Output the [x, y] coordinate of the center of the cell containing the given text.  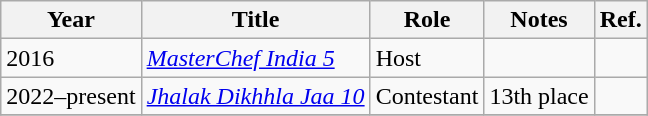
Contestant [427, 96]
2022–present [71, 96]
Notes [539, 20]
Host [427, 58]
Ref. [620, 20]
2016 [71, 58]
13th place [539, 96]
Role [427, 20]
Year [71, 20]
MasterChef India 5 [256, 58]
Jhalak Dikhhla Jaa 10 [256, 96]
Title [256, 20]
